Pinpoint the cell where the given text exists, returning its (x, y) midpoint coordinate. 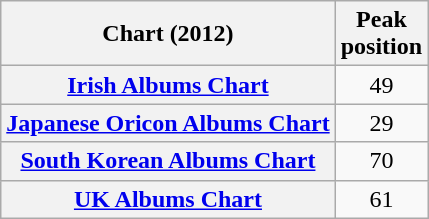
South Korean Albums Chart (168, 161)
Chart (2012) (168, 34)
49 (381, 85)
Irish Albums Chart (168, 85)
Peakposition (381, 34)
UK Albums Chart (168, 199)
70 (381, 161)
29 (381, 123)
61 (381, 199)
Japanese Oricon Albums Chart (168, 123)
